Return the (x, y) coordinate for the center point of the cell that contains the specified text.  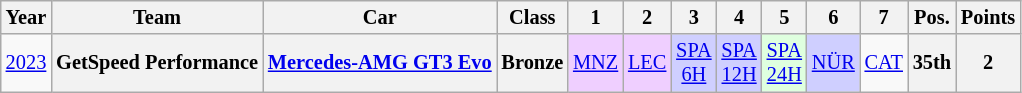
Year (26, 17)
SPA6H (694, 63)
GetSpeed Performance (157, 63)
NÜR (834, 63)
Pos. (932, 17)
4 (738, 17)
2023 (26, 63)
Car (380, 17)
Bronze (533, 63)
MNZ (596, 63)
5 (784, 17)
Team (157, 17)
1 (596, 17)
3 (694, 17)
6 (834, 17)
SPA12H (738, 63)
Class (533, 17)
SPA24H (784, 63)
35th (932, 63)
7 (884, 17)
LEC (647, 63)
Mercedes-AMG GT3 Evo (380, 63)
Points (988, 17)
CAT (884, 63)
